Detect which cell encompasses the target text, then output its (x, y) center coordinate. 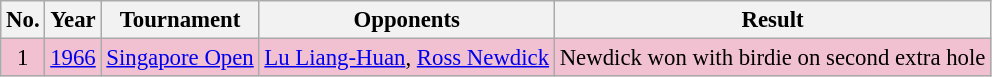
1 (23, 58)
Result (772, 20)
Newdick won with birdie on second extra hole (772, 58)
1966 (73, 58)
Singapore Open (180, 58)
Year (73, 20)
Tournament (180, 20)
Opponents (406, 20)
Lu Liang-Huan, Ross Newdick (406, 58)
No. (23, 20)
